Detect which cell encompasses the target text, then output its (X, Y) center coordinate. 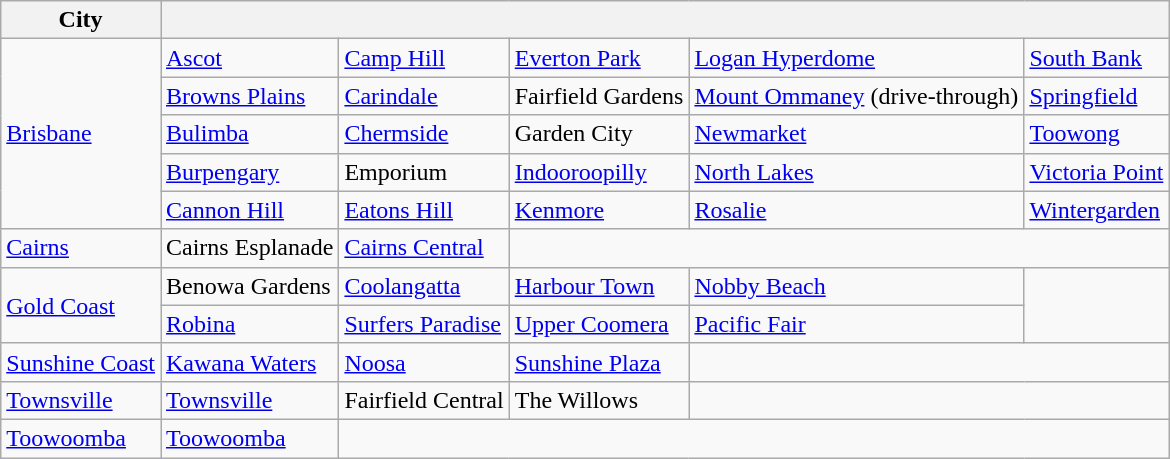
Benowa Gardens (249, 286)
Sunshine Plaza (599, 362)
Noosa (424, 362)
Pacific Fair (856, 324)
Springfield (1096, 96)
Newmarket (856, 134)
The Willows (599, 400)
Coolangatta (424, 286)
Gold Coast (81, 305)
Burpengary (249, 172)
Logan Hyperdome (856, 58)
Camp Hill (424, 58)
Cairns Esplanade (249, 248)
Nobby Beach (856, 286)
Cannon Hill (249, 210)
Toowong (1096, 134)
Kenmore (599, 210)
Sunshine Coast (81, 362)
Upper Coomera (599, 324)
Robina (249, 324)
Kawana Waters (249, 362)
Emporium (424, 172)
South Bank (1096, 58)
Everton Park (599, 58)
Harbour Town (599, 286)
Garden City (599, 134)
Ascot (249, 58)
Cairns (81, 248)
Mount Ommaney (drive-through) (856, 96)
Browns Plains (249, 96)
Indooroopilly (599, 172)
Surfers Paradise (424, 324)
Fairfield Central (424, 400)
Carindale (424, 96)
Brisbane (81, 134)
City (81, 20)
Bulimba (249, 134)
Cairns Central (424, 248)
Victoria Point (1096, 172)
Fairfield Gardens (599, 96)
North Lakes (856, 172)
Eatons Hill (424, 210)
Wintergarden (1096, 210)
Rosalie (856, 210)
Chermside (424, 134)
